Find where the given text appears and provide that cell's center as (x, y) coordinate. 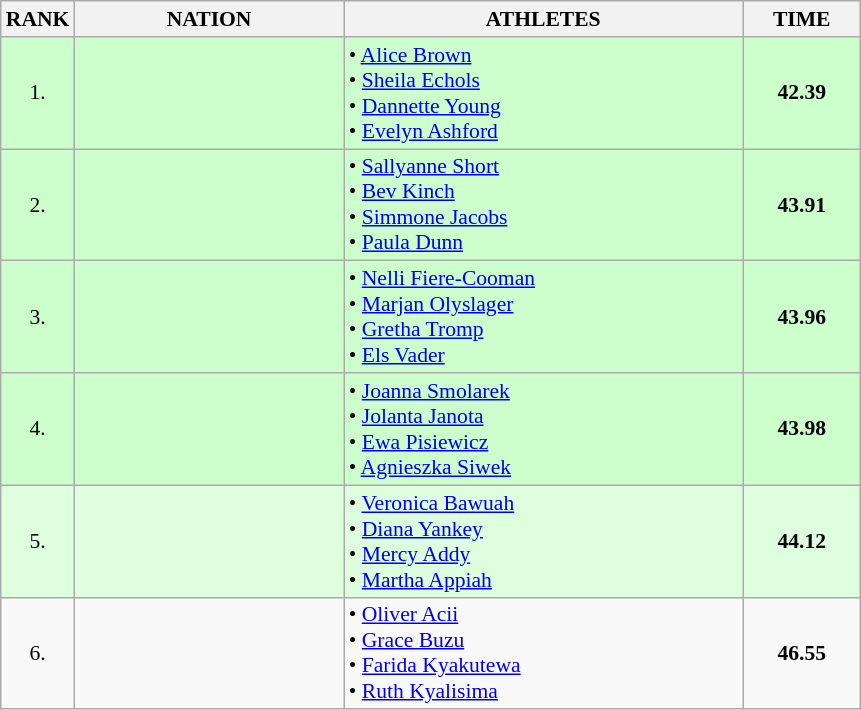
43.96 (802, 317)
5. (38, 541)
TIME (802, 19)
46.55 (802, 653)
ATHLETES (544, 19)
• Joanna Smolarek• Jolanta Janota• Ewa Pisiewicz• Agnieszka Siwek (544, 429)
• Nelli Fiere-Cooman• Marjan Olyslager• Gretha Tromp• Els Vader (544, 317)
1. (38, 93)
4. (38, 429)
2. (38, 205)
44.12 (802, 541)
NATION (208, 19)
• Sallyanne Short• Bev Kinch• Simmone Jacobs• Paula Dunn (544, 205)
RANK (38, 19)
42.39 (802, 93)
• Alice Brown• Sheila Echols• Dannette Young• Evelyn Ashford (544, 93)
43.98 (802, 429)
• Oliver Acii• Grace Buzu• Farida Kyakutewa• Ruth Kyalisima (544, 653)
• Veronica Bawuah• Diana Yankey• Mercy Addy• Martha Appiah (544, 541)
43.91 (802, 205)
6. (38, 653)
3. (38, 317)
